Pinpoint the cell where the given text exists, returning its [x, y] midpoint coordinate. 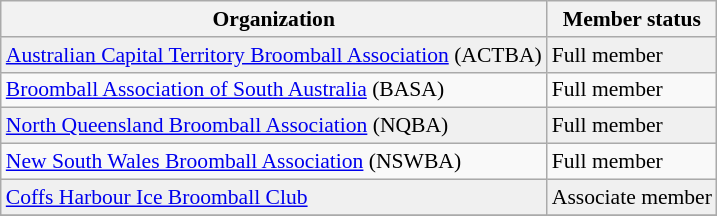
New South Wales Broomball Association (NSWBA) [274, 162]
North Queensland Broomball Association (NQBA) [274, 126]
Member status [632, 19]
Associate member [632, 197]
Australian Capital Territory Broomball Association (ACTBA) [274, 55]
Broomball Association of South Australia (BASA) [274, 90]
Organization [274, 19]
Coffs Harbour Ice Broomball Club [274, 197]
